Provide the [X, Y] coordinate of the cell's center where the given text is located.  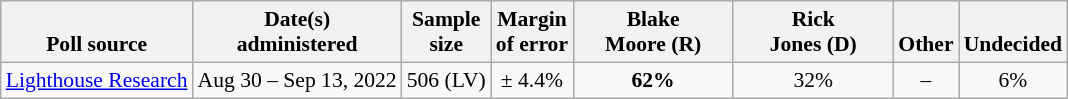
– [926, 80]
Undecided [1013, 32]
Date(s)administered [298, 32]
Other [926, 32]
6% [1013, 80]
62% [653, 80]
Lighthouse Research [97, 80]
Marginof error [532, 32]
BlakeMoore (R) [653, 32]
Samplesize [446, 32]
Poll source [97, 32]
Aug 30 – Sep 13, 2022 [298, 80]
RickJones (D) [813, 32]
32% [813, 80]
506 (LV) [446, 80]
± 4.4% [532, 80]
